Detect which cell encompasses the target text, then output its [x, y] center coordinate. 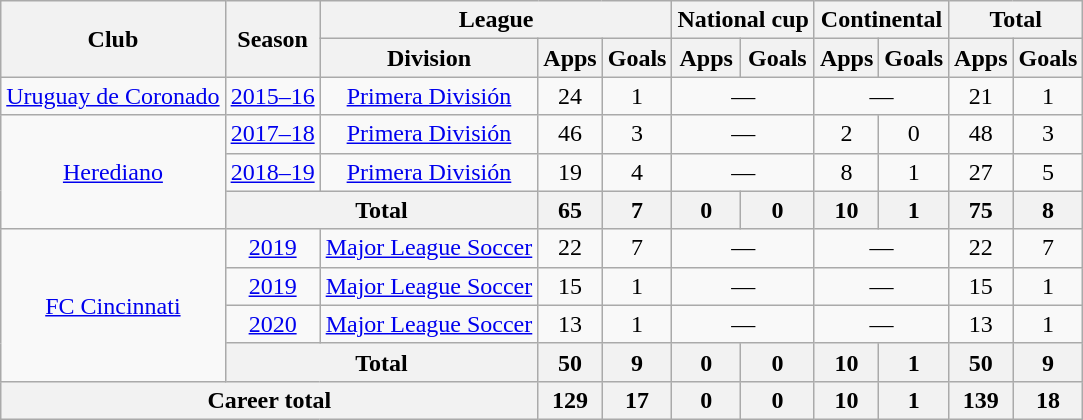
4 [637, 172]
5 [1048, 172]
2015–16 [272, 96]
75 [981, 210]
17 [637, 400]
2020 [272, 324]
18 [1048, 400]
Division [429, 58]
24 [570, 96]
Continental [881, 20]
Season [272, 39]
46 [570, 134]
139 [981, 400]
21 [981, 96]
Club [113, 39]
27 [981, 172]
2017–18 [272, 134]
Uruguay de Coronado [113, 96]
65 [570, 210]
2 [846, 134]
48 [981, 134]
National cup [743, 20]
2018–19 [272, 172]
League [496, 20]
19 [570, 172]
129 [570, 400]
Herediano [113, 172]
FC Cincinnati [113, 305]
Career total [270, 400]
